From the cell containing the given text, extract its center point as (X, Y) coordinate. 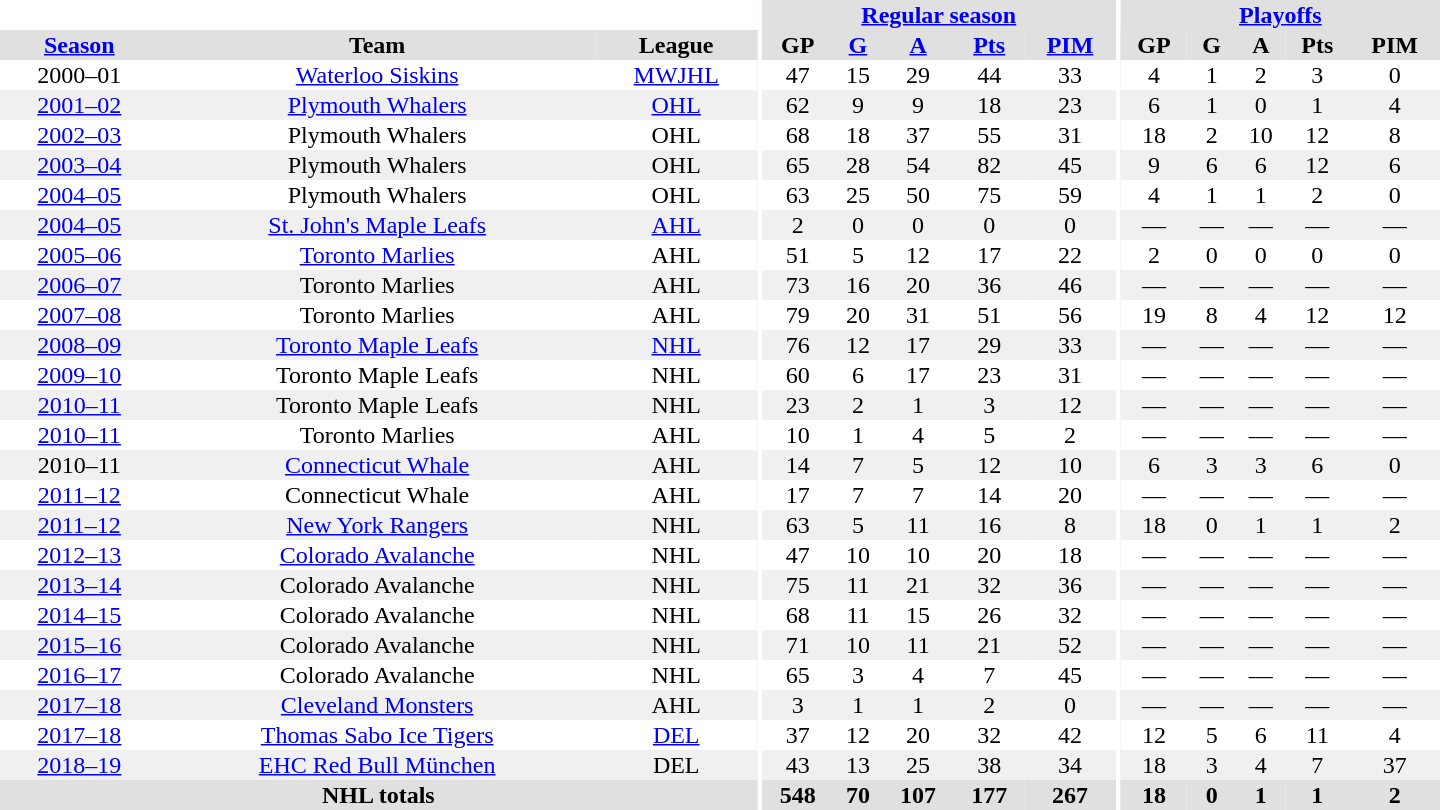
43 (798, 765)
267 (1070, 795)
73 (798, 285)
Thomas Sabo Ice Tigers (378, 735)
28 (858, 165)
2009–10 (80, 375)
2018–19 (80, 765)
13 (858, 765)
82 (990, 165)
2005–06 (80, 255)
2012–13 (80, 555)
177 (990, 795)
44 (990, 75)
52 (1070, 645)
70 (858, 795)
59 (1070, 195)
MWJHL (676, 75)
46 (1070, 285)
2000–01 (80, 75)
Season (80, 45)
62 (798, 105)
54 (918, 165)
71 (798, 645)
42 (1070, 735)
19 (1154, 315)
22 (1070, 255)
79 (798, 315)
2013–14 (80, 585)
Cleveland Monsters (378, 705)
League (676, 45)
2008–09 (80, 345)
548 (798, 795)
55 (990, 135)
2003–04 (80, 165)
2016–17 (80, 675)
Team (378, 45)
34 (1070, 765)
2002–03 (80, 135)
60 (798, 375)
76 (798, 345)
Regular season (938, 15)
56 (1070, 315)
2001–02 (80, 105)
2015–16 (80, 645)
107 (918, 795)
Waterloo Siskins (378, 75)
38 (990, 765)
50 (918, 195)
26 (990, 615)
St. John's Maple Leafs (378, 225)
New York Rangers (378, 525)
NHL totals (378, 795)
2014–15 (80, 615)
EHC Red Bull München (378, 765)
2007–08 (80, 315)
2006–07 (80, 285)
Playoffs (1280, 15)
